Capture the cell that displays the provided text and extract its (X, Y) central coordinate. 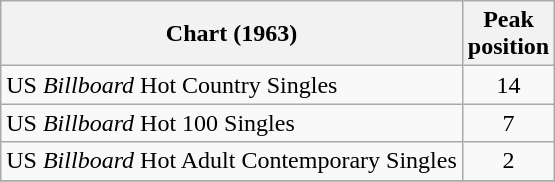
Chart (1963) (232, 34)
US Billboard Hot Country Singles (232, 85)
7 (508, 123)
Peakposition (508, 34)
14 (508, 85)
US Billboard Hot 100 Singles (232, 123)
2 (508, 161)
US Billboard Hot Adult Contemporary Singles (232, 161)
